Determine the [X, Y] coordinate at the center of the cell enclosing the given text.  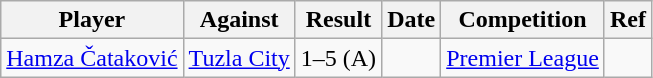
Result [338, 20]
Premier League [523, 58]
Competition [523, 20]
1–5 (A) [338, 58]
Hamza Čataković [92, 58]
Against [239, 20]
Tuzla City [239, 58]
Date [412, 20]
Player [92, 20]
Ref [628, 20]
